Pinpoint the cell where the given text exists, returning its (x, y) midpoint coordinate. 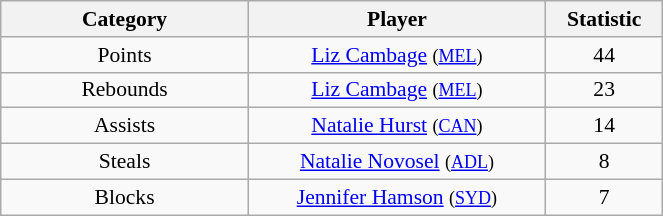
Natalie Novosel (ADL) (396, 162)
Player (396, 19)
Blocks (125, 197)
Assists (125, 126)
8 (604, 162)
14 (604, 126)
44 (604, 55)
Statistic (604, 19)
Category (125, 19)
Points (125, 55)
Rebounds (125, 90)
Natalie Hurst (CAN) (396, 126)
7 (604, 197)
Steals (125, 162)
23 (604, 90)
Jennifer Hamson (SYD) (396, 197)
